Provide the [X, Y] coordinate of the cell's center where the given text is located.  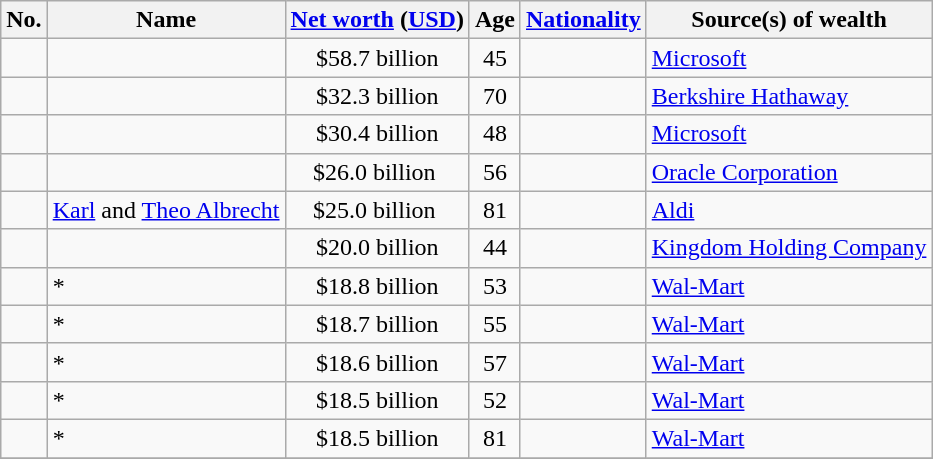
Name [166, 20]
48 [494, 134]
$58.7 billion [377, 58]
$30.4 billion [377, 134]
70 [494, 96]
Source(s) of wealth [789, 20]
55 [494, 324]
Kingdom Holding Company [789, 248]
Age [494, 20]
57 [494, 362]
44 [494, 248]
Oracle Corporation [789, 172]
$26.0 billion [377, 172]
$25.0 billion [377, 210]
Aldi [789, 210]
$18.8 billion [377, 286]
Nationality [583, 20]
Net worth (USD) [377, 20]
53 [494, 286]
Karl and Theo Albrecht [166, 210]
$20.0 billion [377, 248]
52 [494, 400]
45 [494, 58]
$18.7 billion [377, 324]
No. [24, 20]
56 [494, 172]
Berkshire Hathaway [789, 96]
$32.3 billion [377, 96]
$18.6 billion [377, 362]
